For the text-containing cell, return its midpoint in (X, Y) coordinate format. 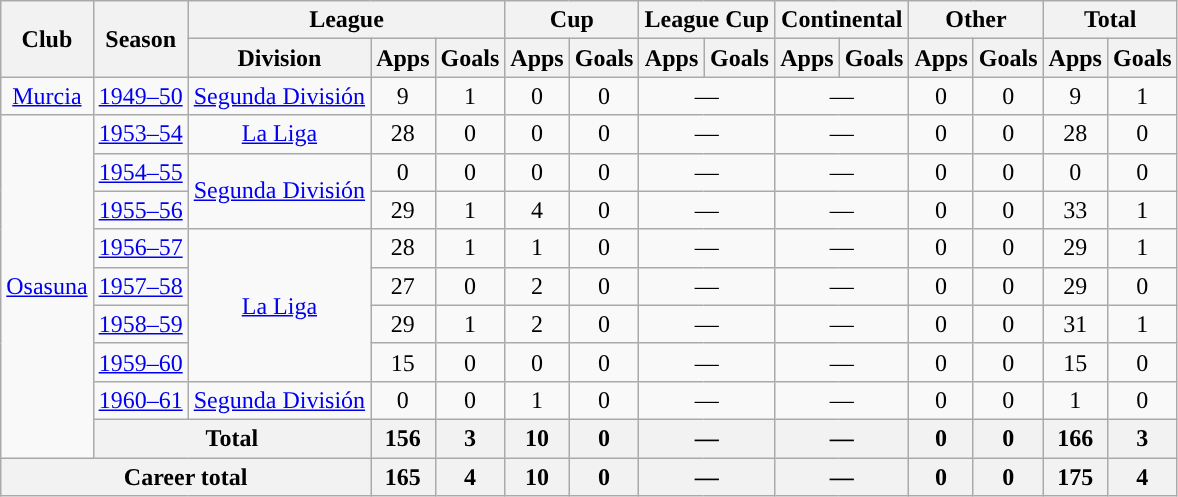
1957–58 (140, 286)
Season (140, 39)
Cup (572, 20)
166 (1075, 438)
1960–61 (140, 400)
1958–59 (140, 324)
27 (403, 286)
1959–60 (140, 362)
175 (1075, 477)
165 (403, 477)
1953–54 (140, 134)
Continental (842, 20)
1955–56 (140, 210)
31 (1075, 324)
Murcia (47, 96)
156 (403, 438)
1949–50 (140, 96)
33 (1075, 210)
League (346, 20)
1954–55 (140, 172)
Osasuna (47, 286)
League Cup (707, 20)
1956–57 (140, 248)
Division (279, 58)
Career total (186, 477)
Other (976, 20)
Club (47, 39)
